Locate the cell with the specified text and output its [x, y] center coordinate. 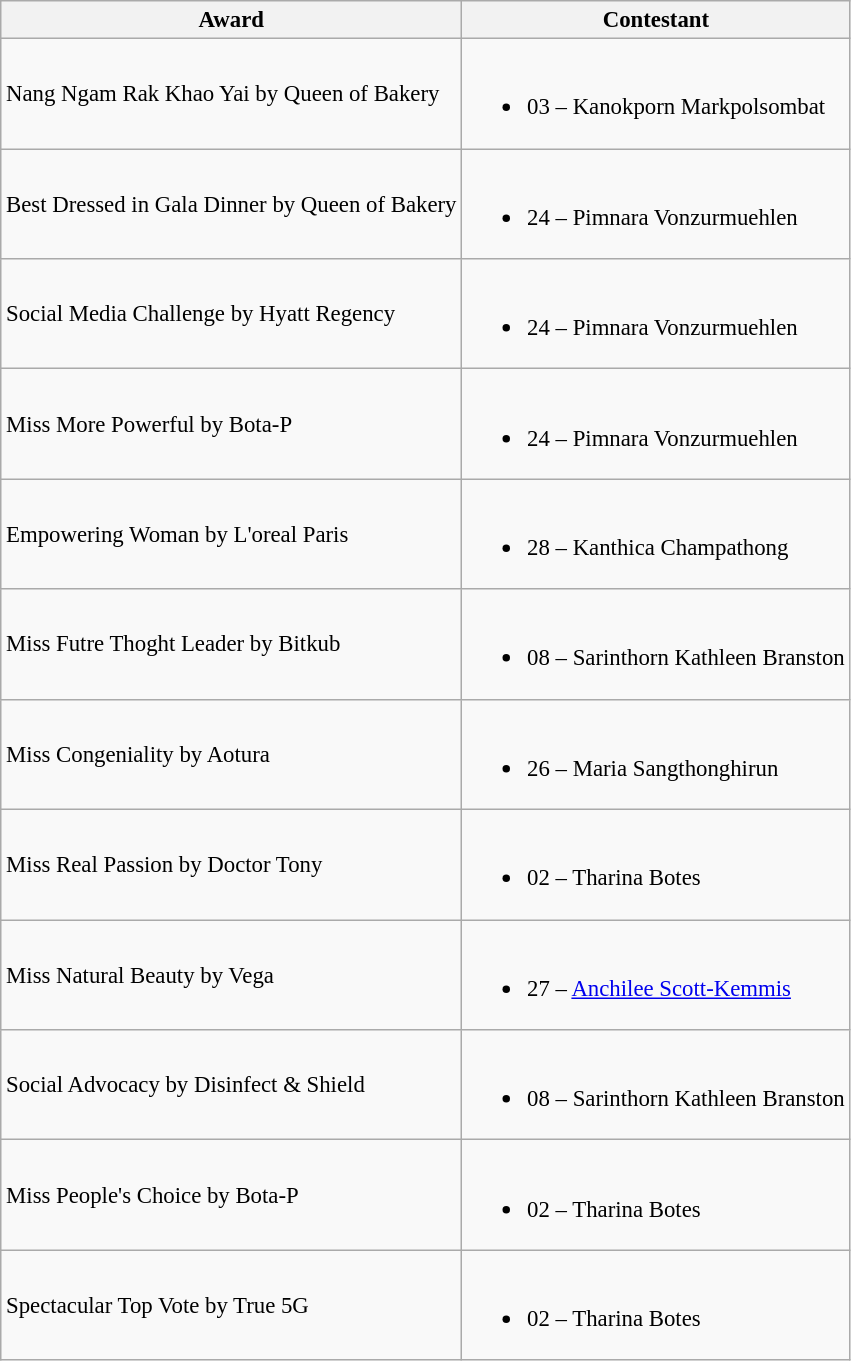
Miss Natural Beauty by Vega [232, 975]
27 – Anchilee Scott-Kemmis [656, 975]
Miss People's Choice by Bota-P [232, 1195]
Miss Real Passion by Doctor Tony [232, 865]
Best Dressed in Gala Dinner by Queen of Bakery [232, 204]
Social Advocacy by Disinfect & Shield [232, 1085]
Contestant [656, 20]
Nang Ngam Rak Khao Yai by Queen of Bakery [232, 94]
Social Media Challenge by Hyatt Regency [232, 314]
Award [232, 20]
Miss Congeniality by Aotura [232, 754]
03 – Kanokporn Markpolsombat [656, 94]
Miss Futre Thoght Leader by Bitkub [232, 644]
Empowering Woman by L'oreal Paris [232, 534]
28 – Kanthica Champathong [656, 534]
26 – Maria Sangthonghirun [656, 754]
Miss More Powerful by Bota-P [232, 424]
Spectacular Top Vote by True 5G [232, 1305]
